Return the [X, Y] coordinate for the center point of the cell that contains the specified text.  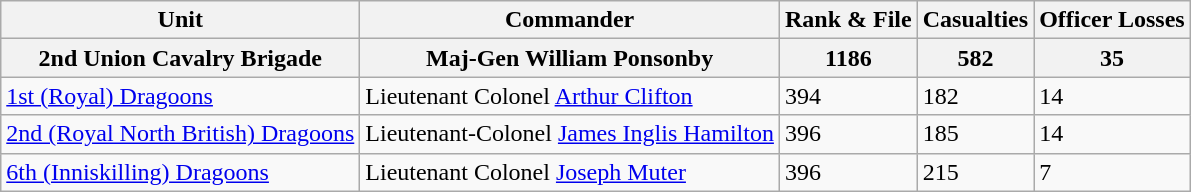
Unit [180, 20]
185 [975, 134]
Maj-Gen William Ponsonby [570, 58]
Rank & File [848, 20]
1st (Royal) Dragoons [180, 96]
1186 [848, 58]
Lieutenant Colonel Arthur Clifton [570, 96]
Officer Losses [1112, 20]
582 [975, 58]
394 [848, 96]
2nd Union Cavalry Brigade [180, 58]
Lieutenant Colonel Joseph Muter [570, 172]
215 [975, 172]
2nd (Royal North British) Dragoons [180, 134]
182 [975, 96]
Lieutenant-Colonel James Inglis Hamilton [570, 134]
7 [1112, 172]
6th (Inniskilling) Dragoons [180, 172]
Commander [570, 20]
Casualties [975, 20]
35 [1112, 58]
